Identify which cell holds the provided text, then report its [x, y] central coordinate. 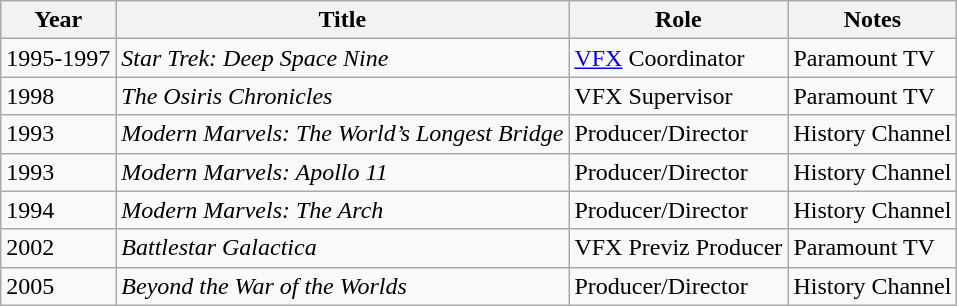
VFX Previz Producer [678, 248]
VFX Coordinator [678, 58]
Year [58, 20]
Role [678, 20]
Notes [872, 20]
Modern Marvels: Apollo 11 [342, 172]
1995-1997 [58, 58]
Modern Marvels: The Arch [342, 210]
Title [342, 20]
Battlestar Galactica [342, 248]
Star Trek: Deep Space Nine [342, 58]
1994 [58, 210]
Beyond the War of the Worlds [342, 286]
1998 [58, 96]
VFX Supervisor [678, 96]
2005 [58, 286]
The Osiris Chronicles [342, 96]
Modern Marvels: The World’s Longest Bridge [342, 134]
2002 [58, 248]
